Determine the (X, Y) coordinate at the center of the cell enclosing the given text.  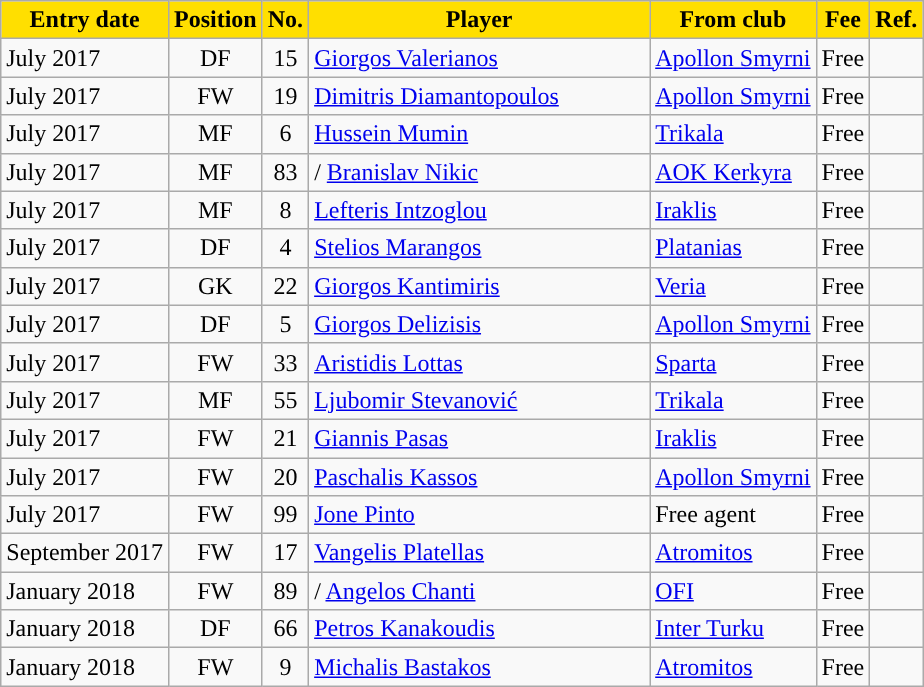
17 (285, 553)
Jone Pinto (480, 515)
Position (215, 20)
33 (285, 362)
Stelios Marangos (480, 248)
55 (285, 400)
Michalis Bastakos (480, 667)
AOK Kerkyra (733, 172)
Dimitris Diamantopoulos (480, 96)
22 (285, 286)
Platanias (733, 248)
Aristidis Lottas (480, 362)
Paschalis Kassos (480, 477)
Vangelis Platellas (480, 553)
Petros Kanakoudis (480, 629)
GK (215, 286)
Sparta (733, 362)
Giorgos Kantimiris (480, 286)
99 (285, 515)
Fee (843, 20)
/ Branislav Nikic (480, 172)
Lefteris Intzoglou (480, 210)
Ref. (896, 20)
66 (285, 629)
15 (285, 58)
Inter Turku (733, 629)
6 (285, 134)
8 (285, 210)
Hussein Mumin (480, 134)
9 (285, 667)
Giannis Pasas (480, 438)
21 (285, 438)
Giorgos Delizisis (480, 324)
Entry date (85, 20)
19 (285, 96)
83 (285, 172)
No. (285, 20)
Veria (733, 286)
20 (285, 477)
4 (285, 248)
Free agent (733, 515)
5 (285, 324)
Giorgos Valerianos (480, 58)
September 2017 (85, 553)
89 (285, 591)
OFI (733, 591)
Ljubomir Stevanović (480, 400)
Player (480, 20)
/ Angelos Chanti (480, 591)
From club (733, 20)
